Locate the cell with the specified text and output its [X, Y] center coordinate. 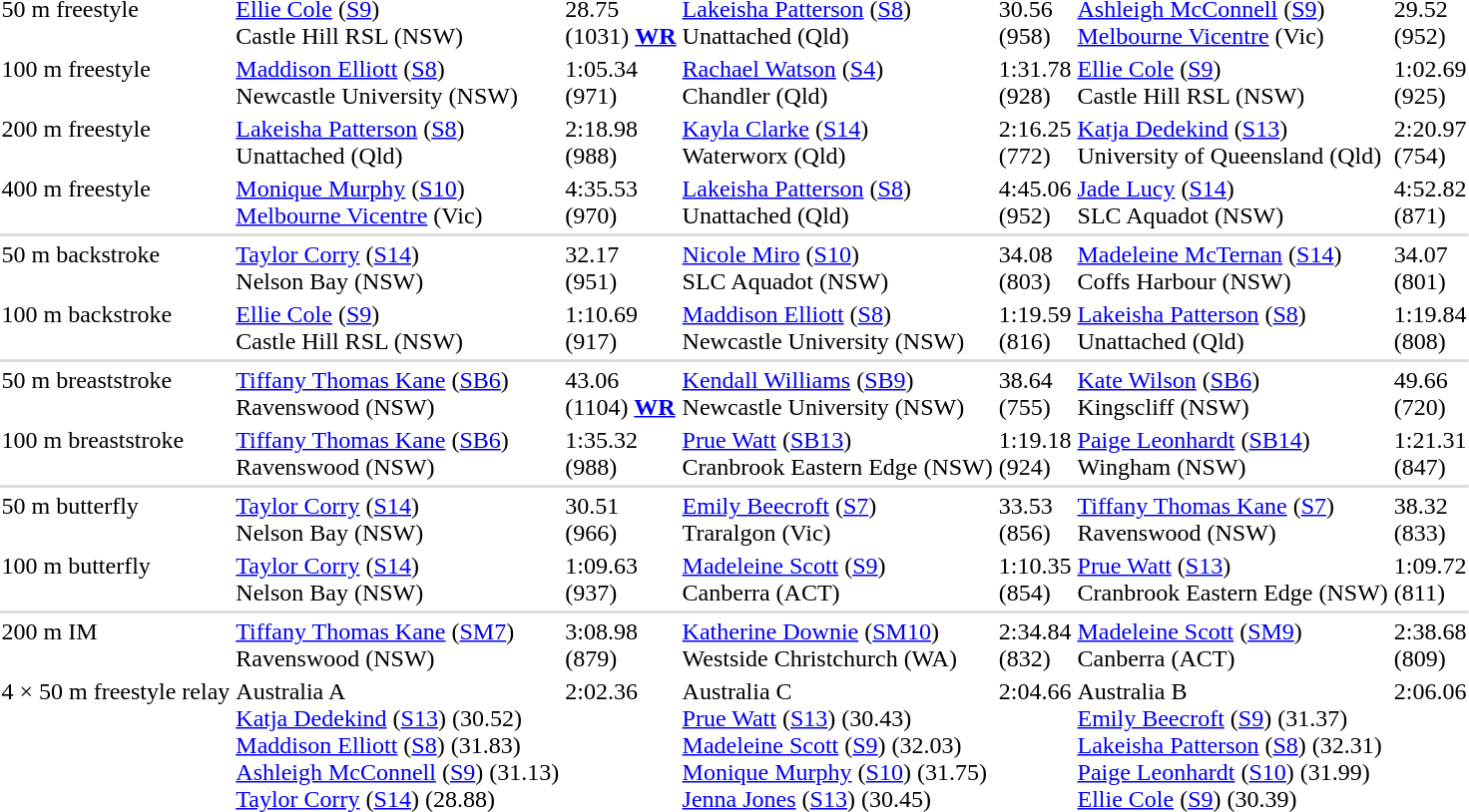
Emily Beecroft (S7)Traralgon (Vic) [837, 519]
43.06(1104) WR [621, 393]
100 m freestyle [116, 82]
Monique Murphy (S10)Melbourne Vicentre (Vic) [397, 202]
200 m IM [116, 644]
100 m breaststroke [116, 453]
1:10.35(854) [1035, 579]
50 m butterfly [116, 519]
1:31.78(928) [1035, 82]
100 m butterfly [116, 579]
Paige Leonhardt (SB14)Wingham (NSW) [1232, 453]
4:52.82(871) [1430, 202]
Kayla Clarke (S14)Waterworx (Qld) [837, 142]
3:08.98(879) [621, 644]
400 m freestyle [116, 202]
Rachael Watson (S4)Chandler (Qld) [837, 82]
1:35.32(988) [621, 453]
Kendall Williams (SB9)Newcastle University (NSW) [837, 393]
Kate Wilson (SB6)Kingscliff (NSW) [1232, 393]
200 m freestyle [116, 142]
1:05.34(971) [621, 82]
49.66(720) [1430, 393]
38.64(755) [1035, 393]
Madeleine Scott (S9)Canberra (ACT) [837, 579]
1:02.69(925) [1430, 82]
Nicole Miro (S10)SLC Aquadot (NSW) [837, 267]
34.07(801) [1430, 267]
33.53(856) [1035, 519]
100 m backstroke [116, 327]
2:38.68(809) [1430, 644]
34.08(803) [1035, 267]
Jade Lucy (S14)SLC Aquadot (NSW) [1232, 202]
Tiffany Thomas Kane (SM7)Ravenswood (NSW) [397, 644]
30.51(966) [621, 519]
4:35.53(970) [621, 202]
1:19.84(808) [1430, 327]
1:10.69(917) [621, 327]
1:09.72(811) [1430, 579]
1:09.63(937) [621, 579]
50 m backstroke [116, 267]
50 m breaststroke [116, 393]
38.32(833) [1430, 519]
Katherine Downie (SM10)Westside Christchurch (WA) [837, 644]
32.17(951) [621, 267]
1:19.59(816) [1035, 327]
Prue Watt (SB13)Cranbrook Eastern Edge (NSW) [837, 453]
1:19.18(924) [1035, 453]
2:20.97(754) [1430, 142]
4:45.06(952) [1035, 202]
2:18.98(988) [621, 142]
2:34.84(832) [1035, 644]
Madeleine McTernan (S14)Coffs Harbour (NSW) [1232, 267]
Katja Dedekind (S13)University of Queensland (Qld) [1232, 142]
Madeleine Scott (SM9)Canberra (ACT) [1232, 644]
1:21.31(847) [1430, 453]
Prue Watt (S13)Cranbrook Eastern Edge (NSW) [1232, 579]
Tiffany Thomas Kane (S7)Ravenswood (NSW) [1232, 519]
2:16.25(772) [1035, 142]
